Locate the cell with the specified text and output its (x, y) center coordinate. 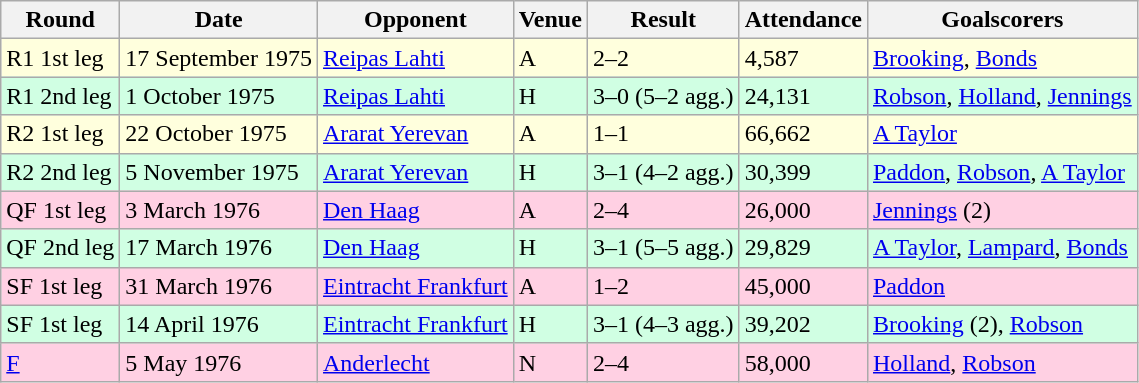
29,829 (803, 248)
31 March 1976 (219, 286)
R2 1st leg (60, 134)
14 April 1976 (219, 324)
Opponent (416, 20)
39,202 (803, 324)
R1 1st leg (60, 58)
17 March 1976 (219, 248)
22 October 1975 (219, 134)
Paddon (1002, 286)
Brooking (2), Robson (1002, 324)
1–1 (663, 134)
Attendance (803, 20)
1–2 (663, 286)
Paddon, Robson, A Taylor (1002, 172)
3–1 (4–3 agg.) (663, 324)
3 March 1976 (219, 210)
Anderlecht (416, 362)
A Taylor, Lampard, Bonds (1002, 248)
5 November 1975 (219, 172)
Goalscorers (1002, 20)
QF 1st leg (60, 210)
30,399 (803, 172)
N (550, 362)
Jennings (2) (1002, 210)
24,131 (803, 96)
45,000 (803, 286)
1 October 1975 (219, 96)
3–1 (4–2 agg.) (663, 172)
F (60, 362)
Date (219, 20)
Venue (550, 20)
Result (663, 20)
66,662 (803, 134)
17 September 1975 (219, 58)
QF 2nd leg (60, 248)
58,000 (803, 362)
4,587 (803, 58)
A Taylor (1002, 134)
R2 2nd leg (60, 172)
26,000 (803, 210)
R1 2nd leg (60, 96)
Holland, Robson (1002, 362)
3–0 (5–2 agg.) (663, 96)
5 May 1976 (219, 362)
2–2 (663, 58)
Brooking, Bonds (1002, 58)
Round (60, 20)
Robson, Holland, Jennings (1002, 96)
3–1 (5–5 agg.) (663, 248)
